Provide the (X, Y) coordinate of the cell's center where the given text is located.  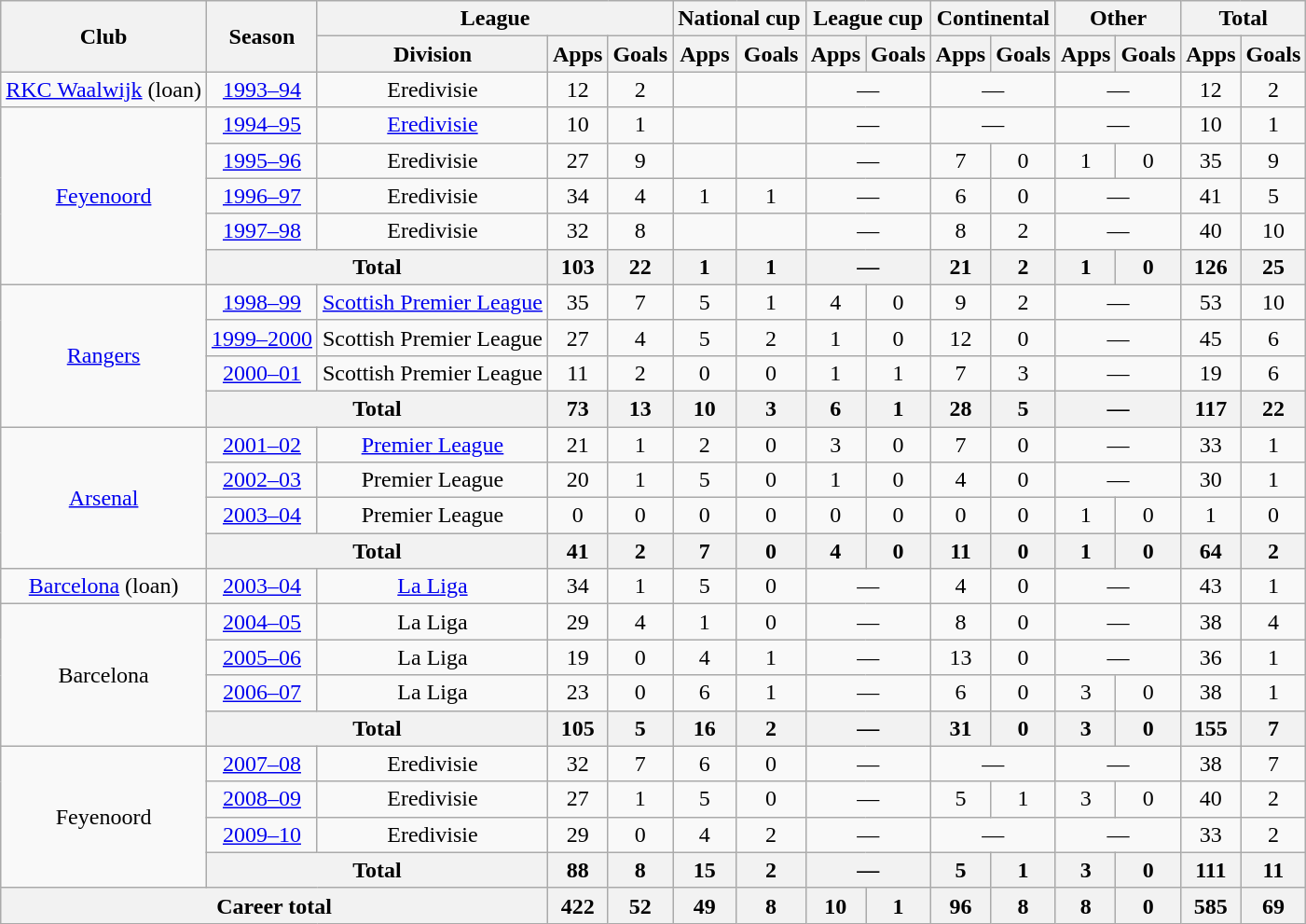
96 (960, 905)
2006–07 (261, 693)
16 (705, 728)
1995–96 (261, 160)
2000–01 (261, 373)
20 (577, 480)
45 (1211, 338)
25 (1273, 267)
69 (1273, 905)
36 (1211, 657)
105 (577, 728)
National cup (739, 19)
Barcelona (loan) (104, 586)
1997–98 (261, 231)
52 (640, 905)
117 (1211, 408)
49 (705, 905)
League (494, 19)
155 (1211, 728)
111 (1211, 870)
Rangers (104, 355)
585 (1211, 905)
2008–09 (261, 799)
1998–99 (261, 302)
2004–05 (261, 622)
2001–02 (261, 445)
1996–97 (261, 196)
2009–10 (261, 834)
1994–95 (261, 125)
Division (433, 54)
88 (577, 870)
30 (1211, 480)
RKC Waalwijk (loan) (104, 90)
73 (577, 408)
Season (261, 36)
Career total (274, 905)
League cup (868, 19)
Arsenal (104, 498)
Club (104, 36)
2002–03 (261, 480)
126 (1211, 267)
1993–94 (261, 90)
53 (1211, 302)
2005–06 (261, 657)
43 (1211, 586)
23 (577, 693)
2007–08 (261, 764)
Barcelona (104, 675)
64 (1211, 551)
103 (577, 267)
1999–2000 (261, 338)
Continental (993, 19)
Other (1118, 19)
422 (577, 905)
28 (960, 408)
31 (960, 728)
15 (705, 870)
